Pinpoint the cell where the given text exists, returning its [X, Y] midpoint coordinate. 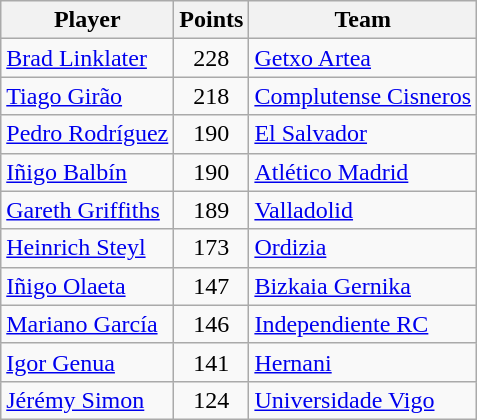
Mariano García [88, 324]
Bizkaia Gernika [363, 286]
173 [212, 248]
218 [212, 96]
147 [212, 286]
Gareth Griffiths [88, 210]
Jérémy Simon [88, 400]
Complutense Cisneros [363, 96]
Getxo Artea [363, 58]
Brad Linklater [88, 58]
146 [212, 324]
Hernani [363, 362]
Tiago Girão [88, 96]
Valladolid [363, 210]
Universidade Vigo [363, 400]
228 [212, 58]
Player [88, 20]
Heinrich Steyl [88, 248]
Pedro Rodríguez [88, 134]
El Salvador [363, 134]
Team [363, 20]
124 [212, 400]
189 [212, 210]
Independiente RC [363, 324]
Ordizia [363, 248]
141 [212, 362]
Igor Genua [88, 362]
Atlético Madrid [363, 172]
Iñigo Olaeta [88, 286]
Points [212, 20]
Iñigo Balbín [88, 172]
